Output the [x, y] coordinate of the center of the cell containing the given text.  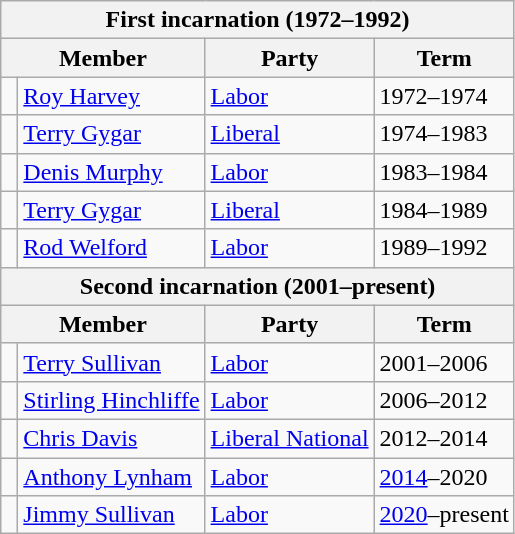
1972–1974 [444, 96]
Stirling Hinchliffe [112, 400]
2001–2006 [444, 362]
Roy Harvey [112, 96]
First incarnation (1972–1992) [258, 20]
Denis Murphy [112, 172]
Anthony Lynham [112, 477]
1974–1983 [444, 134]
1983–1984 [444, 172]
Terry Sullivan [112, 362]
Jimmy Sullivan [112, 515]
2012–2014 [444, 438]
Liberal National [290, 438]
Rod Welford [112, 248]
Chris Davis [112, 438]
1984–1989 [444, 210]
Second incarnation (2001–present) [258, 286]
2014–2020 [444, 477]
2020–present [444, 515]
2006–2012 [444, 400]
1989–1992 [444, 248]
